Return the (x, y) coordinate for the center point of the cell that contains the specified text.  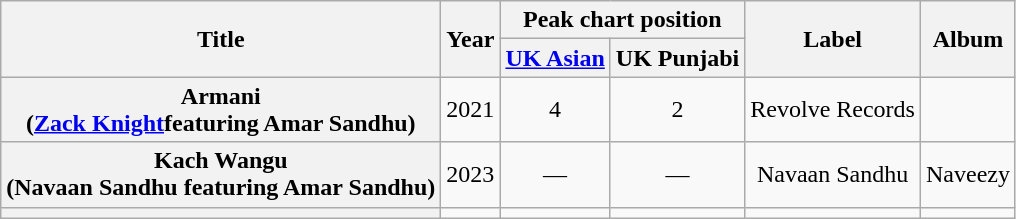
2023 (470, 174)
Title (221, 39)
Year (470, 39)
Peak chart position (622, 20)
Revolve Records (833, 110)
UK Asian (555, 58)
2 (677, 110)
Navaan Sandhu (833, 174)
Label (833, 39)
Naveezy (968, 174)
UK Punjabi (677, 58)
4 (555, 110)
Armani (Zack Knightfeaturing Amar Sandhu) (221, 110)
2021 (470, 110)
Kach Wangu (Navaan Sandhu featuring Amar Sandhu) (221, 174)
Album (968, 39)
